Return the (X, Y) coordinate for the center point of the cell that contains the specified text.  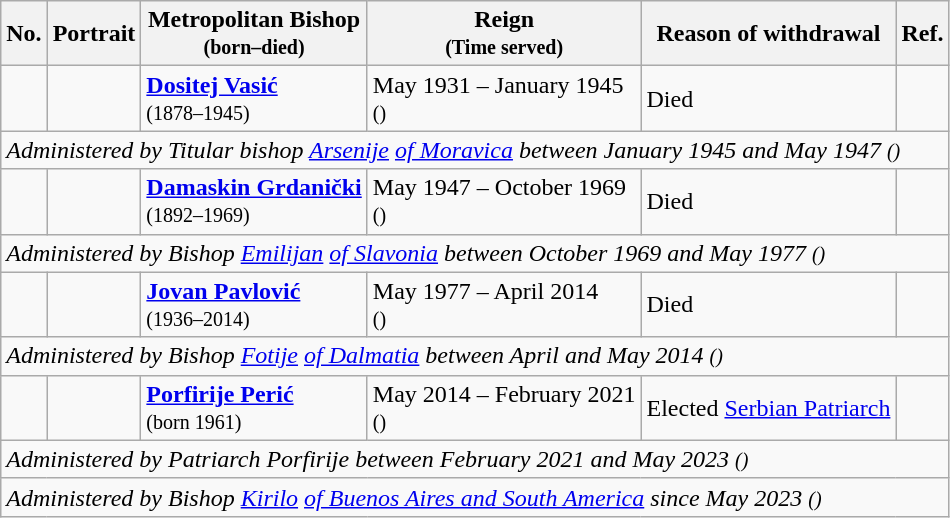
May 1931 – January 1945() (504, 98)
Administered by Bishop Emilijan of Slavonia between October 1969 and May 1977 () (475, 253)
Metropolitan Bishop(born–died) (254, 34)
May 1977 – April 2014() (504, 304)
Ref. (922, 34)
No. (24, 34)
Administered by Bishop Kirilo of Buenos Aires and South America since May 2023 () (475, 497)
Reign(Time served) (504, 34)
Elected Serbian Patriarch (768, 408)
Jovan Pavlović(1936–2014) (254, 304)
May 1947 – October 1969() (504, 202)
Reason of withdrawal (768, 34)
Portrait (94, 34)
Administered by Titular bishop Arsenije of Moravica between January 1945 and May 1947 () (475, 150)
Damaskin Grdanički(1892–1969) (254, 202)
May 2014 – February 2021() (504, 408)
Dositej Vasić(1878–1945) (254, 98)
Porfirije Perić(born 1961) (254, 408)
Administered by Patriarch Porfirije between February 2021 and May 2023 () (475, 459)
Administered by Bishop Fotije of Dalmatia between April and May 2014 () (475, 356)
